Pinpoint the cell where the given text exists, returning its (x, y) midpoint coordinate. 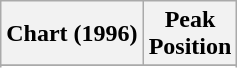
PeakPosition (190, 34)
Chart (1996) (72, 34)
